Detect which cell encompasses the target text, then output its [X, Y] center coordinate. 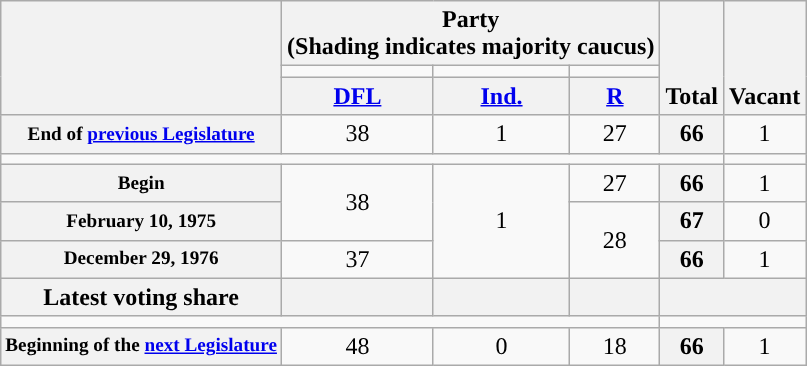
Ind. [501, 96]
67 [692, 221]
Beginning of the next Legislature [142, 346]
Party (Shading indicates majority caucus) [471, 34]
December 29, 1976 [142, 259]
February 10, 1975 [142, 221]
R [615, 96]
Vacant [764, 58]
DFL [358, 96]
Latest voting share [142, 297]
28 [615, 240]
37 [358, 259]
18 [615, 346]
Begin [142, 183]
48 [358, 346]
End of previous Legislature [142, 134]
Total [692, 58]
